From the cell containing the given text, extract its center point as [x, y] coordinate. 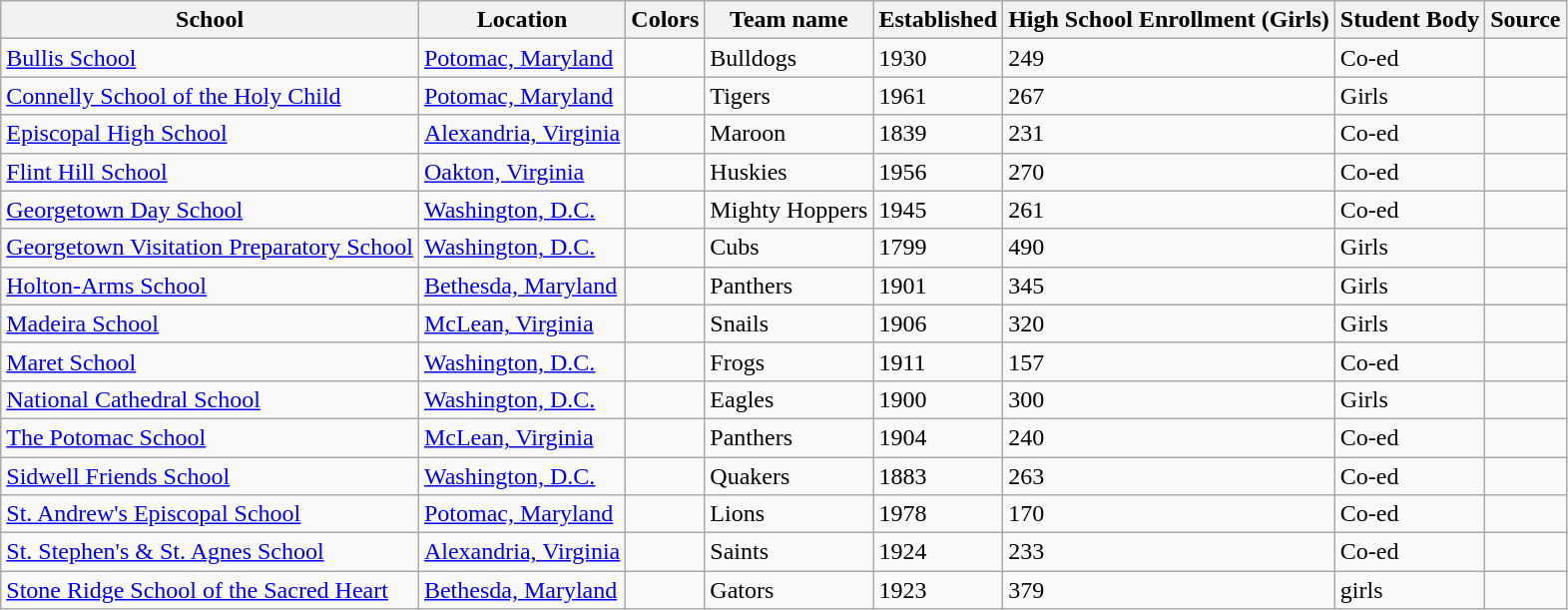
249 [1170, 58]
Tigers [788, 96]
Flint Hill School [210, 172]
Saints [788, 552]
St. Andrew's Episcopal School [210, 514]
Colors [665, 20]
170 [1170, 514]
Bulldogs [788, 58]
490 [1170, 248]
Student Body [1409, 20]
Quakers [788, 476]
1945 [938, 210]
School [210, 20]
Established [938, 20]
1901 [938, 286]
263 [1170, 476]
Cubs [788, 248]
157 [1170, 361]
Mighty Hoppers [788, 210]
High School Enrollment (Girls) [1170, 20]
1923 [938, 590]
Georgetown Day School [210, 210]
The Potomac School [210, 437]
girls [1409, 590]
National Cathedral School [210, 399]
Stone Ridge School of the Sacred Heart [210, 590]
Holton-Arms School [210, 286]
1799 [938, 248]
1883 [938, 476]
1930 [938, 58]
Maret School [210, 361]
379 [1170, 590]
1911 [938, 361]
240 [1170, 437]
1906 [938, 323]
1961 [938, 96]
Madeira School [210, 323]
Team name [788, 20]
300 [1170, 399]
Snails [788, 323]
231 [1170, 134]
Frogs [788, 361]
1924 [938, 552]
1839 [938, 134]
Eagles [788, 399]
1900 [938, 399]
261 [1170, 210]
1978 [938, 514]
Connelly School of the Holy Child [210, 96]
1956 [938, 172]
Georgetown Visitation Preparatory School [210, 248]
233 [1170, 552]
267 [1170, 96]
Episcopal High School [210, 134]
Location [521, 20]
Maroon [788, 134]
St. Stephen's & St. Agnes School [210, 552]
345 [1170, 286]
Source [1525, 20]
1904 [938, 437]
Oakton, Virginia [521, 172]
Gators [788, 590]
Bullis School [210, 58]
Sidwell Friends School [210, 476]
Lions [788, 514]
270 [1170, 172]
320 [1170, 323]
Huskies [788, 172]
